Pinpoint the cell where the given text exists, returning its (x, y) midpoint coordinate. 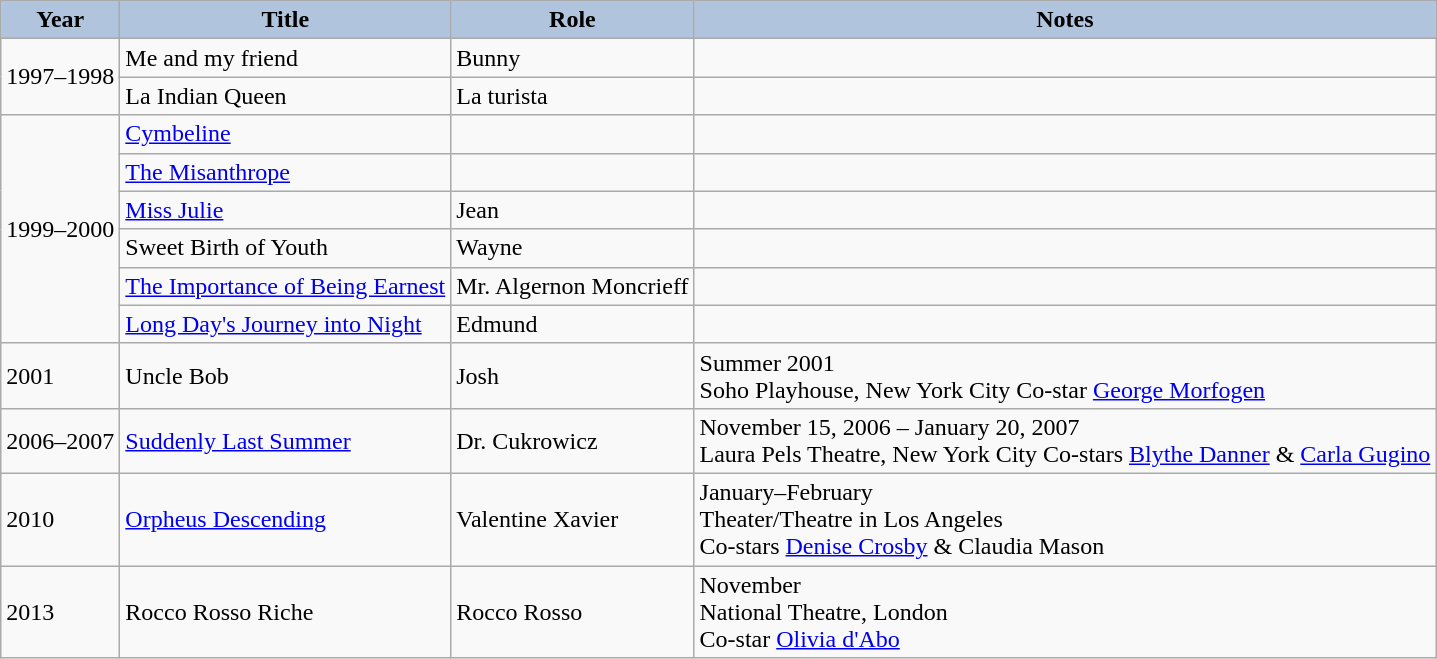
1997–1998 (60, 77)
November 15, 2006 – January 20, 2007Laura Pels Theatre, New York City Co-stars Blythe Danner & Carla Gugino (1065, 440)
Orpheus Descending (286, 519)
2001 (60, 376)
January–February Theater/Theatre in Los AngelesCo-stars Denise Crosby & Claudia Mason (1065, 519)
Jean (572, 210)
Valentine Xavier (572, 519)
Miss Julie (286, 210)
1999–2000 (60, 229)
Summer 2001Soho Playhouse, New York City Co-star George Morfogen (1065, 376)
Uncle Bob (286, 376)
2010 (60, 519)
Notes (1065, 20)
Wayne (572, 248)
2006–2007 (60, 440)
Year (60, 20)
NovemberNational Theatre, LondonCo-star Olivia d'Abo (1065, 612)
The Importance of Being Earnest (286, 286)
Mr. Algernon Moncrieff (572, 286)
Long Day's Journey into Night (286, 324)
Edmund (572, 324)
Sweet Birth of Youth (286, 248)
Me and my friend (286, 58)
Bunny (572, 58)
Suddenly Last Summer (286, 440)
Dr. Cukrowicz (572, 440)
La turista (572, 96)
The Misanthrope (286, 172)
Josh (572, 376)
2013 (60, 612)
Rocco Rosso Riche (286, 612)
Title (286, 20)
Role (572, 20)
La Indian Queen (286, 96)
Rocco Rosso (572, 612)
Cymbeline (286, 134)
